Pinpoint the cell where the given text exists, returning its [X, Y] midpoint coordinate. 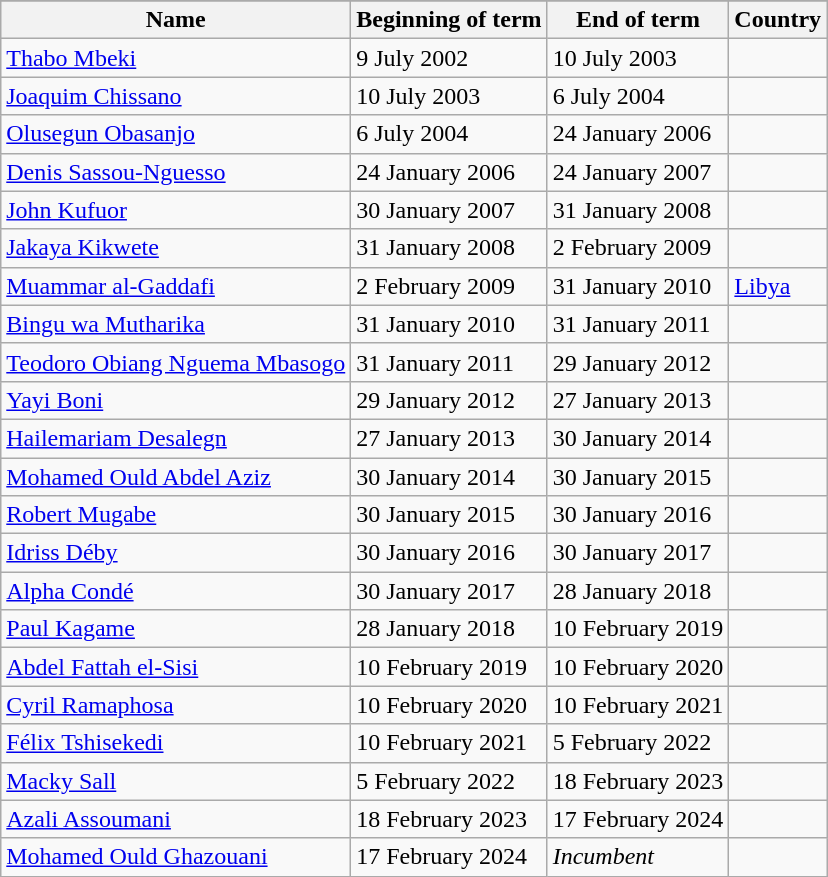
Incumbent [638, 857]
Robert Mugabe [176, 515]
Yayi Boni [176, 400]
Libya [778, 286]
End of term [638, 20]
24 January 2007 [638, 172]
Azali Assoumani [176, 819]
Teodoro Obiang Nguema Mbasogo [176, 362]
9 July 2002 [449, 58]
30 January 2007 [449, 210]
Mohamed Ould Abdel Aziz [176, 477]
Jakaya Kikwete [176, 248]
Macky Sall [176, 781]
Alpha Condé [176, 591]
Idriss Déby [176, 553]
Hailemariam Desalegn [176, 438]
Bingu wa Mutharika [176, 324]
Thabo Mbeki [176, 58]
Cyril Ramaphosa [176, 705]
Country [778, 20]
Félix Tshisekedi [176, 743]
John Kufuor [176, 210]
Paul Kagame [176, 629]
Joaquim Chissano [176, 96]
Beginning of term [449, 20]
Denis Sassou-Nguesso [176, 172]
Abdel Fattah el-Sisi [176, 667]
Name [176, 20]
Muammar al-Gaddafi [176, 286]
Mohamed Ould Ghazouani [176, 857]
Olusegun Obasanjo [176, 134]
